Return (X, Y) of the center of cell containing provided text 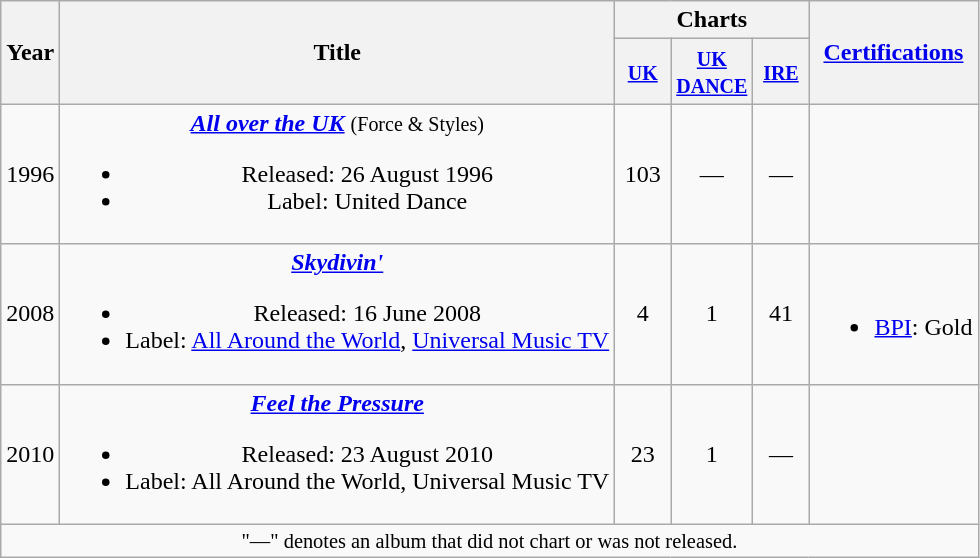
Charts (712, 20)
2010 (30, 454)
1996 (30, 174)
BPI: Gold (894, 314)
Year (30, 52)
Title (338, 52)
Feel the PressureReleased: 23 August 2010Label: All Around the World, Universal Music TV (338, 454)
Skydivin'Released: 16 June 2008Label: All Around the World, Universal Music TV (338, 314)
23 (643, 454)
Certifications (894, 52)
UK DANCE (712, 72)
2008 (30, 314)
"—" denotes an album that did not chart or was not released. (490, 541)
41 (781, 314)
All over the UK (Force & Styles)Released: 26 August 1996Label: United Dance (338, 174)
103 (643, 174)
4 (643, 314)
UK (643, 72)
IRE (781, 72)
